Search for the cell housing the specified text and yield its (X, Y) center coordinate. 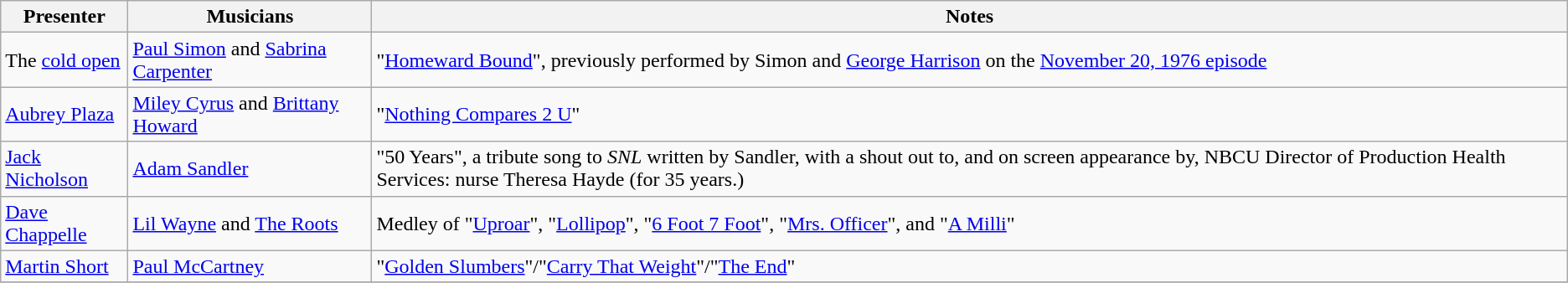
"Golden Slumbers"/"Carry That Weight"/"The End" (970, 266)
Medley of "Uproar", "Lollipop", "6 Foot 7 Foot", "Mrs. Officer", and "A Milli" (970, 223)
The cold open (64, 60)
Musicians (250, 17)
Lil Wayne and The Roots (250, 223)
Notes (970, 17)
Dave Chappelle (64, 223)
Paul McCartney (250, 266)
Adam Sandler (250, 169)
Miley Cyrus and Brittany Howard (250, 114)
Aubrey Plaza (64, 114)
Jack Nicholson (64, 169)
"Homeward Bound", previously performed by Simon and George Harrison on the November 20, 1976 episode (970, 60)
Presenter (64, 17)
Martin Short (64, 266)
"Nothing Compares 2 U" (970, 114)
Paul Simon and Sabrina Carpenter (250, 60)
